From the cell containing the given text, extract its center point as (x, y) coordinate. 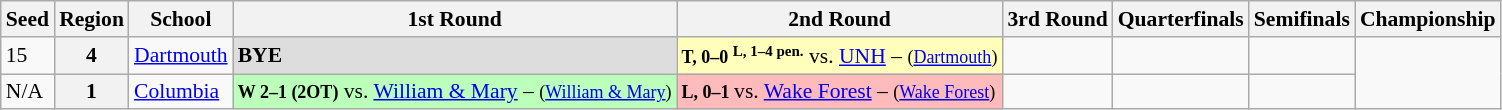
Dartmouth (181, 56)
Semifinals (1302, 19)
School (181, 19)
2nd Round (840, 19)
1st Round (455, 19)
L, 0–1 vs. Wake Forest – (Wake Forest) (840, 92)
Seed (28, 19)
Championship (1428, 19)
15 (28, 56)
W 2–1 (2OT) vs. William & Mary – (William & Mary) (455, 92)
BYE (455, 56)
3rd Round (1057, 19)
T, 0–0 L, 1–4 pen. vs. UNH – (Dartmouth) (840, 56)
Columbia (181, 92)
4 (92, 56)
N/A (28, 92)
1 (92, 92)
Quarterfinals (1181, 19)
Region (92, 19)
